Provide the (x, y) coordinate of the cell's center where the given text is located.  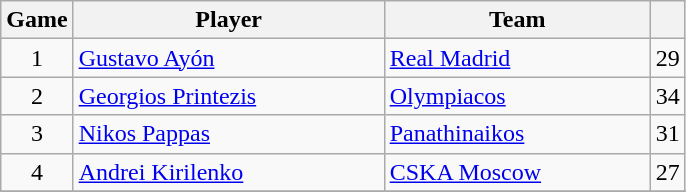
3 (37, 134)
31 (668, 134)
Olympiacos (517, 96)
Team (517, 20)
1 (37, 58)
27 (668, 172)
CSKA Moscow (517, 172)
Player (228, 20)
29 (668, 58)
Andrei Kirilenko (228, 172)
Real Madrid (517, 58)
Nikos Pappas (228, 134)
34 (668, 96)
Gustavo Ayón (228, 58)
4 (37, 172)
Georgios Printezis (228, 96)
Panathinaikos (517, 134)
2 (37, 96)
Game (37, 20)
